Scan for the cell matching the given text and deliver its [x, y] coordinate at center. 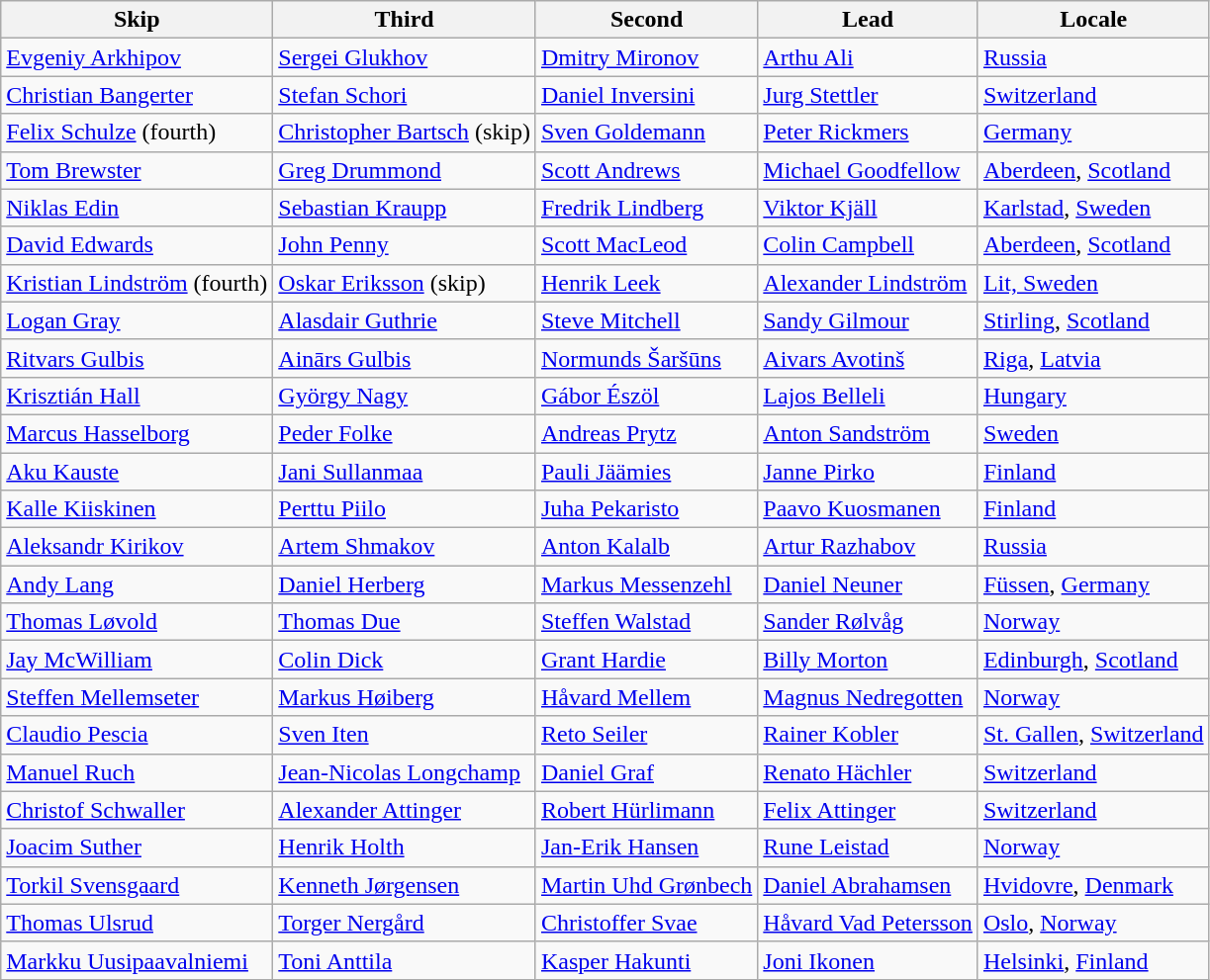
Kasper Hakunti [646, 960]
Aivars Avotinš [869, 358]
Anton Sandström [869, 433]
Marcus Hasselborg [137, 433]
Riga, Latvia [1093, 358]
Håvard Mellem [646, 697]
Claudio Pescia [137, 735]
Billy Morton [869, 660]
Thomas Løvold [137, 622]
Logan Gray [137, 320]
St. Gallen, Switzerland [1093, 735]
Christoffer Svae [646, 923]
Torger Nergård [405, 923]
Third [405, 20]
Andreas Prytz [646, 433]
Jay McWilliam [137, 660]
Joacim Suther [137, 847]
Aleksandr Kirikov [137, 547]
Joni Ikonen [869, 960]
Fredrik Lindberg [646, 208]
Toni Anttila [405, 960]
Krisztián Hall [137, 396]
Jani Sullanmaa [405, 472]
Kristian Lindström (fourth) [137, 283]
Janne Pirko [869, 472]
Aku Kauste [137, 472]
Henrik Leek [646, 283]
Thomas Ulsrud [137, 923]
Jean-Nicolas Longchamp [405, 772]
Hvidovre, Denmark [1093, 885]
Grant Hardie [646, 660]
Steve Mitchell [646, 320]
Lead [869, 20]
Daniel Abrahamsen [869, 885]
Oskar Eriksson (skip) [405, 283]
Renato Hächler [869, 772]
Pauli Jäämies [646, 472]
Sven Iten [405, 735]
Felix Schulze (fourth) [137, 133]
Robert Hürlimann [646, 810]
Stefan Schori [405, 95]
Evgeniy Arkhipov [137, 57]
Arthu Ali [869, 57]
Christopher Bartsch (skip) [405, 133]
Sandy Gilmour [869, 320]
Sebastian Kraupp [405, 208]
Paavo Kuosmanen [869, 509]
Second [646, 20]
Daniel Herberg [405, 584]
Juha Pekaristo [646, 509]
Füssen, Germany [1093, 584]
Anton Kalalb [646, 547]
Ritvars Gulbis [137, 358]
Karlstad, Sweden [1093, 208]
Locale [1093, 20]
Peder Folke [405, 433]
Steffen Mellemseter [137, 697]
Torkil Svensgaard [137, 885]
Sergei Glukhov [405, 57]
Michael Goodfellow [869, 170]
Sander Rølvåg [869, 622]
Alexander Attinger [405, 810]
Alexander Lindström [869, 283]
György Nagy [405, 396]
Viktor Kjäll [869, 208]
Steffen Walstad [646, 622]
Daniel Graf [646, 772]
Manuel Ruch [137, 772]
Artur Razhabov [869, 547]
Perttu Piilo [405, 509]
John Penny [405, 245]
Scott MacLeod [646, 245]
Normunds Šaršūns [646, 358]
Henrik Holth [405, 847]
Martin Uhd Grønbech [646, 885]
Ainārs Gulbis [405, 358]
Artem Shmakov [405, 547]
Edinburgh, Scotland [1093, 660]
Scott Andrews [646, 170]
Thomas Due [405, 622]
Christian Bangerter [137, 95]
Magnus Nedregotten [869, 697]
Jurg Stettler [869, 95]
Hungary [1093, 396]
Greg Drummond [405, 170]
Jan-Erik Hansen [646, 847]
Lajos Belleli [869, 396]
Markku Uusipaavalniemi [137, 960]
Helsinki, Finland [1093, 960]
Rune Leistad [869, 847]
Germany [1093, 133]
Niklas Edin [137, 208]
Felix Attinger [869, 810]
Dmitry Mironov [646, 57]
Lit, Sweden [1093, 283]
Colin Dick [405, 660]
Håvard Vad Petersson [869, 923]
Oslo, Norway [1093, 923]
Daniel Inversini [646, 95]
Christof Schwaller [137, 810]
Reto Seiler [646, 735]
Rainer Kobler [869, 735]
Tom Brewster [137, 170]
Markus Høiberg [405, 697]
Colin Campbell [869, 245]
Skip [137, 20]
Markus Messenzehl [646, 584]
Peter Rickmers [869, 133]
Gábor Észöl [646, 396]
Sweden [1093, 433]
Daniel Neuner [869, 584]
Sven Goldemann [646, 133]
Stirling, Scotland [1093, 320]
Alasdair Guthrie [405, 320]
David Edwards [137, 245]
Kenneth Jørgensen [405, 885]
Andy Lang [137, 584]
Kalle Kiiskinen [137, 509]
